Determine the (x, y) coordinate at the center of the cell enclosing the given text.  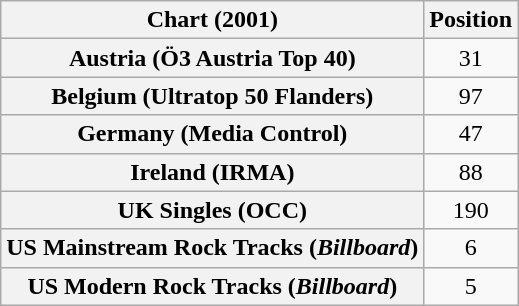
47 (471, 134)
97 (471, 96)
6 (471, 248)
Position (471, 20)
5 (471, 286)
UK Singles (OCC) (212, 210)
US Modern Rock Tracks (Billboard) (212, 286)
Ireland (IRMA) (212, 172)
88 (471, 172)
31 (471, 58)
Chart (2001) (212, 20)
US Mainstream Rock Tracks (Billboard) (212, 248)
Austria (Ö3 Austria Top 40) (212, 58)
190 (471, 210)
Belgium (Ultratop 50 Flanders) (212, 96)
Germany (Media Control) (212, 134)
